Return [x, y] of the center of cell containing provided text 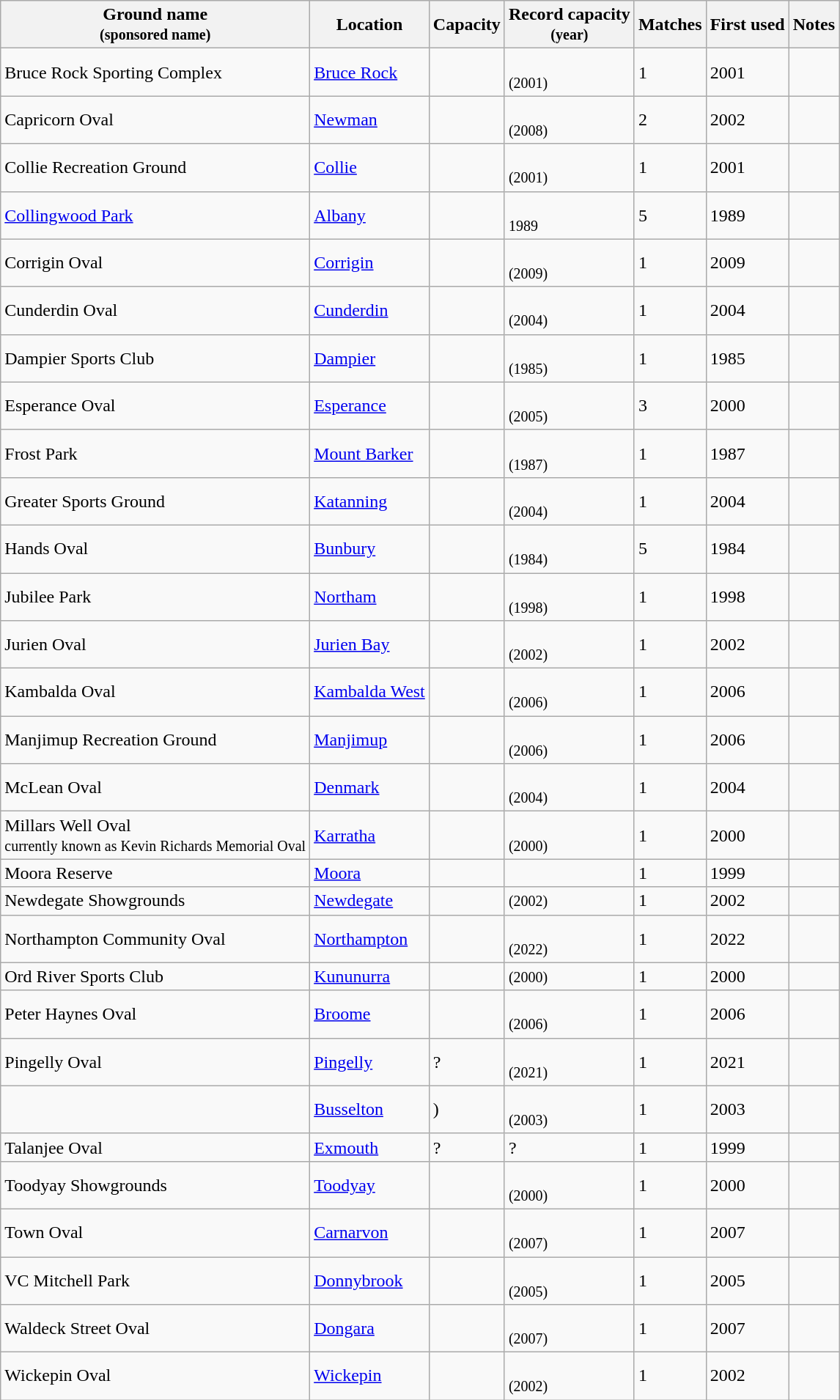
Esperance Oval [155, 406]
Bunbury [369, 548]
Bruce Rock Sporting Complex [155, 72]
McLean Oval [155, 787]
(1984) [569, 548]
Ord River Sports Club [155, 976]
Location [369, 25]
(2003) [569, 1110]
Dampier [369, 358]
Albany [369, 215]
Moora [369, 873]
Katanning [369, 501]
Matches [670, 25]
Newman [369, 120]
2005 [748, 1280]
Northampton Community Oval [155, 938]
Record capacity(year) [569, 25]
Frost Park [155, 453]
Manjimup [369, 740]
Karratha [369, 836]
Cunderdin [369, 311]
Busselton [369, 1110]
Dampier Sports Club [155, 358]
Capricorn Oval [155, 120]
Wickepin Oval [155, 1377]
Jurien Bay [369, 645]
1998 [748, 597]
Exmouth [369, 1147]
Denmark [369, 787]
Bruce Rock [369, 72]
Waldeck Street Oval [155, 1328]
Greater Sports Ground [155, 501]
Kambalda West [369, 692]
Donnybrook [369, 1280]
First used [748, 25]
(1998) [569, 597]
Millars Well Ovalcurrently known as Kevin Richards Memorial Oval [155, 836]
Esperance [369, 406]
Town Oval [155, 1233]
(1985) [569, 358]
(2022) [569, 938]
Wickepin [369, 1377]
Newdegate Showgrounds [155, 901]
Manjimup Recreation Ground [155, 740]
VC Mitchell Park [155, 1280]
Cunderdin Oval [155, 311]
2021 [748, 1061]
1984 [748, 548]
Jurien Oval [155, 645]
2 [670, 120]
Broome [369, 1014]
Corrigin Oval [155, 262]
Pingelly [369, 1061]
Jubilee Park [155, 597]
Kununurra [369, 976]
1987 [748, 453]
Kambalda Oval [155, 692]
2009 [748, 262]
Hands Oval [155, 548]
(2008) [569, 120]
Peter Haynes Oval [155, 1014]
Pingelly Oval [155, 1061]
3 [670, 406]
(2021) [569, 1061]
Collie Recreation Ground [155, 167]
Ground name(sponsored name) [155, 25]
Newdegate [369, 901]
Collie [369, 167]
Capacity [466, 25]
Corrigin [369, 262]
(2009) [569, 262]
Moora Reserve [155, 873]
Toodyay Showgrounds [155, 1185]
(1987) [569, 453]
2003 [748, 1110]
Carnarvon [369, 1233]
2022 [748, 938]
Northampton [369, 938]
Talanjee Oval [155, 1147]
Toodyay [369, 1185]
1985 [748, 358]
Northam [369, 597]
Collingwood Park [155, 215]
Mount Barker [369, 453]
Dongara [369, 1328]
) [466, 1110]
Notes [814, 25]
